Detect which cell encompasses the target text, then output its (X, Y) center coordinate. 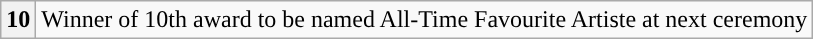
10 (18, 20)
Winner of 10th award to be named All-Time Favourite Artiste at next ceremony (424, 20)
